Output the [x, y] coordinate of the center of the cell containing the given text.  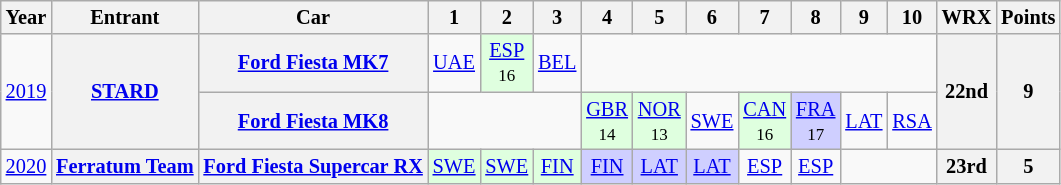
RSA [912, 121]
Ferratum Team [124, 166]
4 [607, 17]
STARD [124, 92]
2019 [26, 92]
22nd [967, 92]
Ford Fiesta Supercar RX [312, 166]
Car [312, 17]
WRX [967, 17]
BEL [557, 63]
NOR13 [660, 121]
7 [764, 17]
1 [454, 17]
FRA17 [816, 121]
Entrant [124, 17]
UAE [454, 63]
2020 [26, 166]
GBR14 [607, 121]
8 [816, 17]
Ford Fiesta MK8 [312, 121]
6 [712, 17]
2 [506, 17]
3 [557, 17]
Points [1028, 17]
Year [26, 17]
ESP16 [506, 63]
CAN16 [764, 121]
Ford Fiesta MK7 [312, 63]
23rd [967, 166]
10 [912, 17]
